Identify which cell holds the provided text, then report its [X, Y] central coordinate. 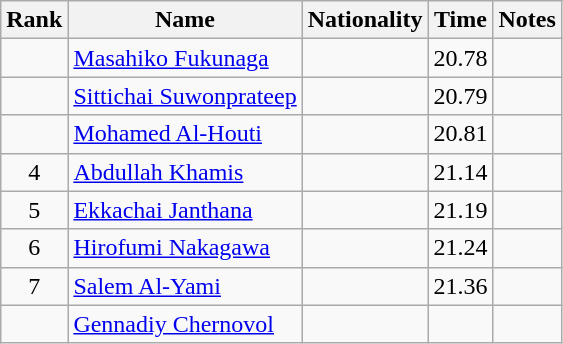
Salem Al-Yami [185, 286]
20.79 [460, 96]
Gennadiy Chernovol [185, 324]
Hirofumi Nakagawa [185, 248]
Abdullah Khamis [185, 172]
21.24 [460, 248]
Nationality [365, 20]
21.36 [460, 286]
20.81 [460, 134]
Ekkachai Janthana [185, 210]
7 [34, 286]
5 [34, 210]
Rank [34, 20]
20.78 [460, 58]
Notes [527, 20]
6 [34, 248]
Masahiko Fukunaga [185, 58]
4 [34, 172]
21.19 [460, 210]
Mohamed Al-Houti [185, 134]
Time [460, 20]
Name [185, 20]
Sittichai Suwonprateep [185, 96]
21.14 [460, 172]
